Identify which cell holds the provided text, then report its (X, Y) central coordinate. 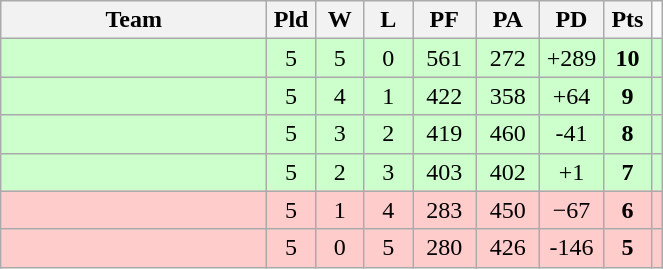
450 (508, 210)
W (340, 20)
426 (508, 248)
L (388, 20)
−67 (572, 210)
10 (628, 58)
PD (572, 20)
422 (444, 96)
PA (508, 20)
280 (444, 248)
561 (444, 58)
Team (134, 20)
460 (508, 134)
-41 (572, 134)
402 (508, 172)
6 (628, 210)
Pld (292, 20)
+64 (572, 96)
283 (444, 210)
9 (628, 96)
7 (628, 172)
272 (508, 58)
-146 (572, 248)
+289 (572, 58)
358 (508, 96)
Pts (628, 20)
403 (444, 172)
8 (628, 134)
PF (444, 20)
419 (444, 134)
+1 (572, 172)
